Detect which cell encompasses the target text, then output its [X, Y] center coordinate. 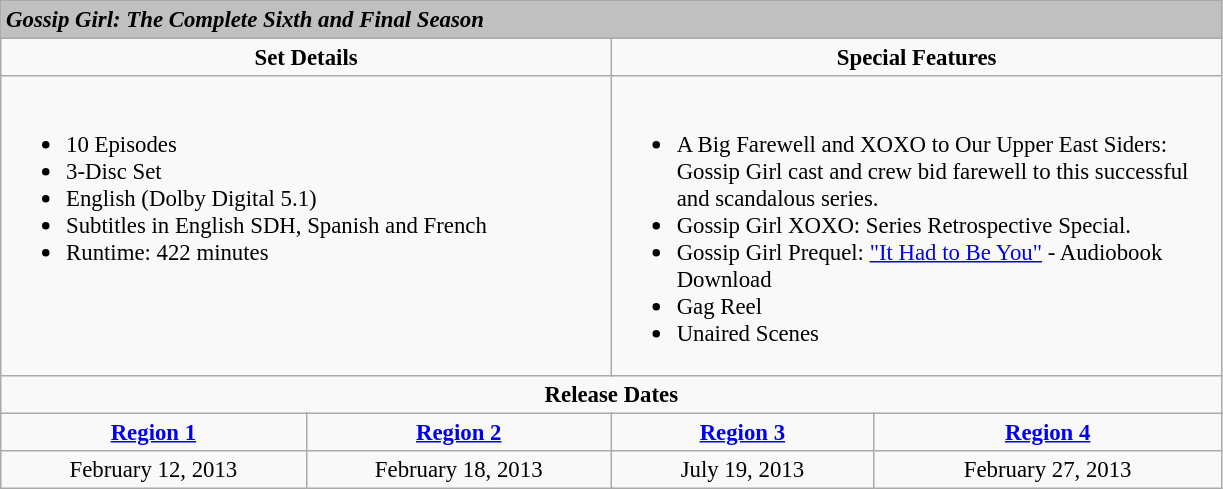
Region 4 [1048, 432]
February 27, 2013 [1048, 469]
Region 1 [154, 432]
10 Episodes3-Disc SetEnglish (Dolby Digital 5.1)Subtitles in English SDH, Spanish and FrenchRuntime: 422 minutes [306, 226]
July 19, 2013 [742, 469]
Region 2 [458, 432]
February 12, 2013 [154, 469]
Gossip Girl: The Complete Sixth and Final Season [612, 20]
Special Features [916, 58]
Region 3 [742, 432]
Set Details [306, 58]
February 18, 2013 [458, 469]
Release Dates [612, 394]
